Output the (x, y) coordinate of the center of the cell containing the given text.  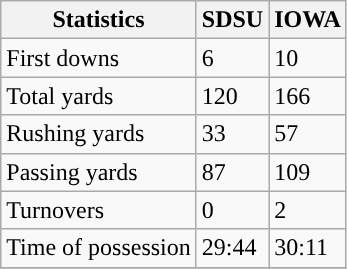
Total yards (99, 96)
Rushing yards (99, 134)
29:44 (232, 248)
SDSU (232, 20)
6 (232, 58)
Time of possession (99, 248)
0 (232, 210)
IOWA (308, 20)
First downs (99, 58)
57 (308, 134)
120 (232, 96)
Passing yards (99, 172)
2 (308, 210)
166 (308, 96)
Statistics (99, 20)
87 (232, 172)
10 (308, 58)
Turnovers (99, 210)
33 (232, 134)
30:11 (308, 248)
109 (308, 172)
